Search for the cell housing the specified text and yield its (X, Y) center coordinate. 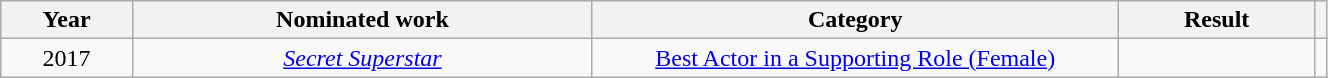
Result (1216, 20)
2017 (67, 58)
Secret Superstar (362, 58)
Best Actor in a Supporting Role (Female) (854, 58)
Category (854, 20)
Year (67, 20)
Nominated work (362, 20)
